Pinpoint the cell where the given text exists, returning its (X, Y) midpoint coordinate. 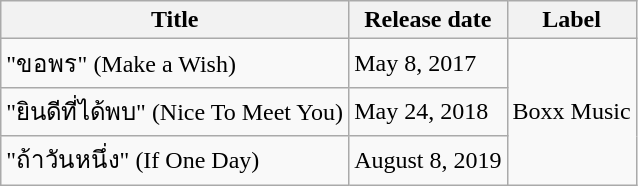
May 8, 2017 (428, 64)
"ขอพร" (Make a Wish) (175, 64)
May 24, 2018 (428, 112)
Label (572, 20)
Title (175, 20)
Boxx Music (572, 112)
Release date (428, 20)
"ถ้าวันหนึ่ง" (If One Day) (175, 160)
August 8, 2019 (428, 160)
"ยินดีที่ได้พบ" (Nice To Meet You) (175, 112)
